Provide the (x, y) coordinate of the cell's center where the given text is located.  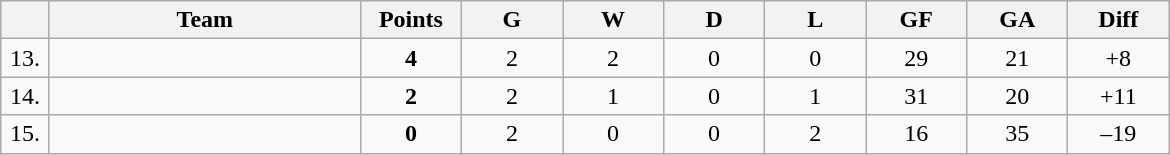
Team (204, 20)
–19 (1118, 134)
W (612, 20)
21 (1018, 58)
4 (410, 58)
+8 (1118, 58)
35 (1018, 134)
+11 (1118, 96)
16 (916, 134)
Points (410, 20)
20 (1018, 96)
Diff (1118, 20)
D (714, 20)
GA (1018, 20)
G (512, 20)
14. (26, 96)
13. (26, 58)
15. (26, 134)
GF (916, 20)
29 (916, 58)
L (816, 20)
31 (916, 96)
